Locate the cell with the specified text and output its [x, y] center coordinate. 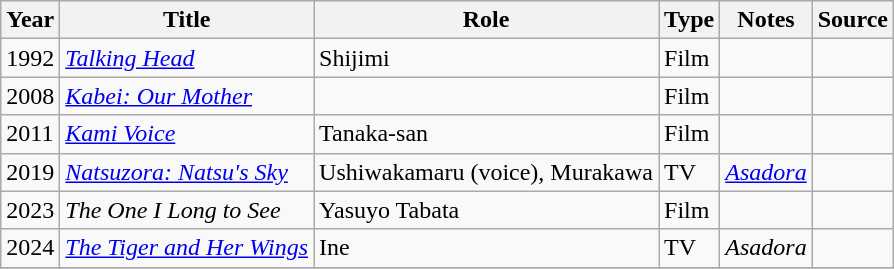
Talking Head [187, 58]
Year [30, 20]
Source [852, 20]
Shijimi [486, 58]
Natsuzora: Natsu's Sky [187, 172]
Kabei: Our Mother [187, 96]
Tanaka-san [486, 134]
2011 [30, 134]
Type [688, 20]
Yasuyo Tabata [486, 210]
Role [486, 20]
Title [187, 20]
2008 [30, 96]
2023 [30, 210]
Ine [486, 248]
1992 [30, 58]
The One I Long to See [187, 210]
Notes [766, 20]
2019 [30, 172]
The Tiger and Her Wings [187, 248]
Ushiwakamaru (voice), Murakawa [486, 172]
Kami Voice [187, 134]
2024 [30, 248]
